Provide the (X, Y) coordinate of the cell's center where the given text is located.  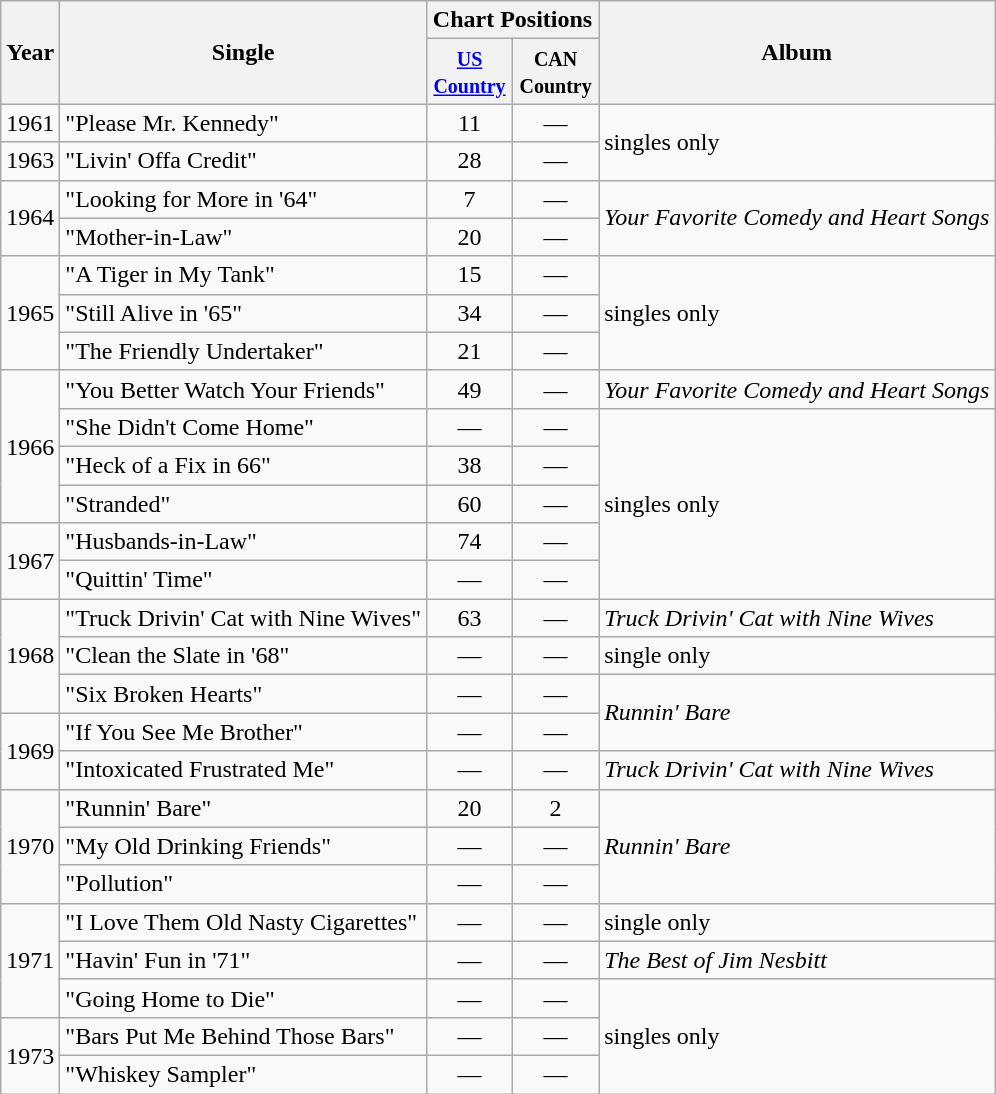
"Looking for More in '64" (244, 199)
"Whiskey Sampler" (244, 1074)
"Going Home to Die" (244, 998)
Album (797, 52)
1964 (30, 218)
1968 (30, 656)
"A Tiger in My Tank" (244, 275)
1973 (30, 1055)
74 (469, 542)
2 (556, 808)
1963 (30, 161)
"I Love Them Old Nasty Cigarettes" (244, 922)
"She Didn't Come Home" (244, 427)
60 (469, 503)
"Six Broken Hearts" (244, 694)
"Intoxicated Frustrated Me" (244, 770)
"My Old Drinking Friends" (244, 846)
1965 (30, 313)
CAN Country (556, 72)
1967 (30, 561)
"If You See Me Brother" (244, 732)
28 (469, 161)
"Bars Put Me Behind Those Bars" (244, 1036)
38 (469, 465)
34 (469, 313)
1966 (30, 446)
11 (469, 123)
1961 (30, 123)
"Runnin' Bare" (244, 808)
1969 (30, 751)
Single (244, 52)
US Country (469, 72)
"Pollution" (244, 884)
"Stranded" (244, 503)
21 (469, 351)
1970 (30, 846)
"Clean the Slate in '68" (244, 656)
15 (469, 275)
"Heck of a Fix in 66" (244, 465)
"Still Alive in '65" (244, 313)
1971 (30, 960)
"Livin' Offa Credit" (244, 161)
49 (469, 389)
63 (469, 618)
"Mother-in-Law" (244, 237)
"Quittin' Time" (244, 580)
Year (30, 52)
"The Friendly Undertaker" (244, 351)
"You Better Watch Your Friends" (244, 389)
"Please Mr. Kennedy" (244, 123)
"Havin' Fun in '71" (244, 960)
The Best of Jim Nesbitt (797, 960)
7 (469, 199)
"Husbands-in-Law" (244, 542)
Chart Positions (512, 20)
"Truck Drivin' Cat with Nine Wives" (244, 618)
